Identify which cell holds the provided text, then report its [X, Y] central coordinate. 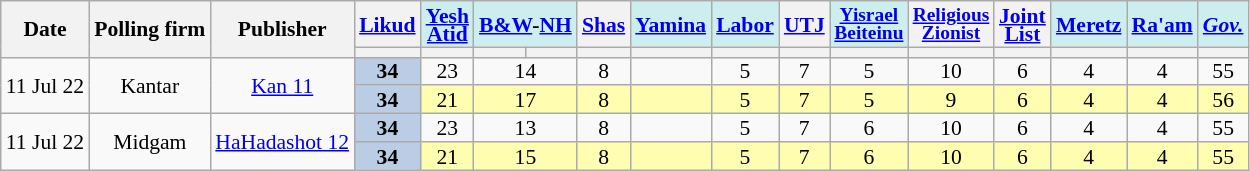
15 [526, 156]
Likud [388, 24]
JointList [1022, 24]
Gov. [1224, 24]
13 [526, 128]
UTJ [804, 24]
Kan 11 [282, 85]
Labor [745, 24]
HaHadashot 12 [282, 142]
Date [45, 29]
Shas [604, 24]
Ra'am [1162, 24]
56 [1224, 100]
Kantar [150, 85]
Midgam [150, 142]
YeshAtid [448, 24]
14 [526, 71]
Meretz [1089, 24]
B&W-NH [526, 24]
17 [526, 100]
Polling firm [150, 29]
Publisher [282, 29]
ReligiousZionist [951, 24]
YisraelBeiteinu [869, 24]
Yamina [670, 24]
9 [951, 100]
